Detect which cell encompasses the target text, then output its (x, y) center coordinate. 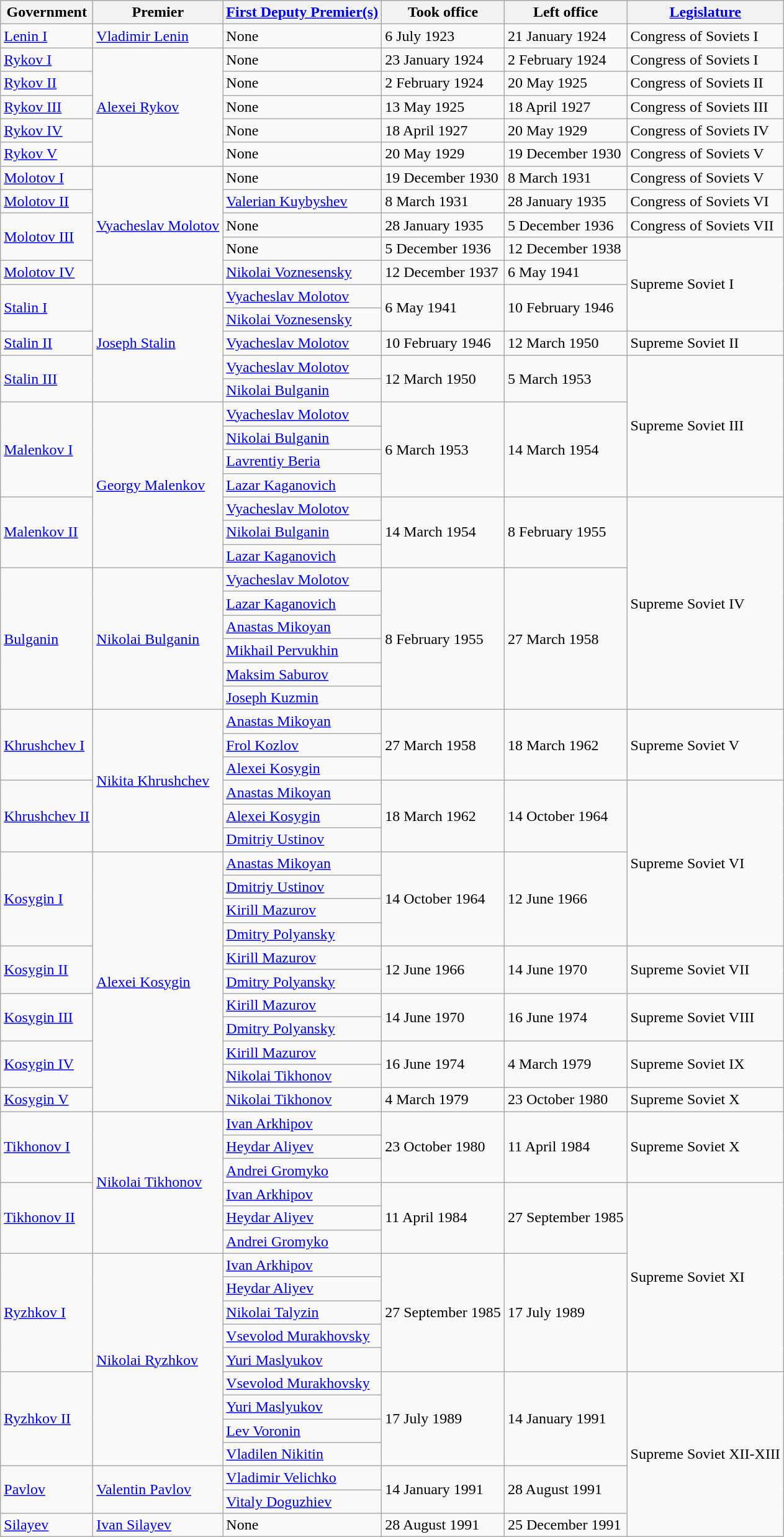
13 May 1925 (443, 107)
Vladilen Nikitin (302, 1454)
Vitaly Doguzhiev (302, 1502)
Lenin I (47, 36)
First Deputy Premier(s) (302, 12)
Supreme Soviet VI (705, 863)
Kosygin IV (47, 1064)
Alexei Rykov (158, 107)
5 March 1953 (565, 379)
Rykov V (47, 154)
Nikolai Talyzin (302, 1312)
Stalin II (47, 343)
Supreme Soviet IX (705, 1064)
Congress of Soviets II (705, 83)
Kosygin II (47, 969)
Took office (443, 12)
Rykov III (47, 107)
Malenkov I (47, 450)
6 July 1923 (443, 36)
Valerian Kuybyshev (302, 201)
Tikhonov II (47, 1218)
Lev Voronin (302, 1430)
Joseph Kuzmin (302, 698)
Bulganin (47, 638)
Kosygin I (47, 899)
Kosygin V (47, 1100)
Vladimir Velichko (302, 1478)
Valentin Pavlov (158, 1490)
20 May 1925 (565, 83)
Malenkov II (47, 532)
Rykov IV (47, 130)
Ivan Silayev (158, 1525)
Supreme Soviet IV (705, 604)
Left office (565, 12)
25 December 1991 (565, 1525)
Joseph Stalin (158, 343)
Congress of Soviets VI (705, 201)
Molotov III (47, 237)
Nikolai Ryzhkov (158, 1360)
Mikhail Pervukhin (302, 650)
21 January 1924 (565, 36)
Khrushchev II (47, 816)
Molotov I (47, 178)
Maksim Saburov (302, 674)
6 March 1953 (443, 450)
Government (47, 12)
Khrushchev I (47, 745)
Rykov II (47, 83)
Stalin I (47, 308)
Supreme Soviet I (705, 284)
Supreme Soviet III (705, 426)
Vladimir Lenin (158, 36)
Lavrentiy Beria (302, 461)
Supreme Soviet V (705, 745)
12 December 1938 (565, 248)
Molotov II (47, 201)
Supreme Soviet VIII (705, 1017)
Molotov IV (47, 272)
23 January 1924 (443, 60)
Nikita Khrushchev (158, 781)
Supreme Soviet XI (705, 1277)
Premier (158, 12)
Supreme Soviet II (705, 343)
Congress of Soviets VII (705, 225)
Pavlov (47, 1490)
Congress of Soviets III (705, 107)
Stalin III (47, 379)
Tikhonov I (47, 1147)
Supreme Soviet XII-XIII (705, 1454)
Ryzhkov I (47, 1312)
Legislature (705, 12)
Silayev (47, 1525)
Frol Kozlov (302, 745)
Rykov I (47, 60)
Ryzhkov II (47, 1418)
Kosygin III (47, 1017)
12 December 1937 (443, 272)
Supreme Soviet VII (705, 969)
Congress of Soviets IV (705, 130)
Georgy Malenkov (158, 485)
